Output the (x, y) coordinate of the center of the cell containing the given text.  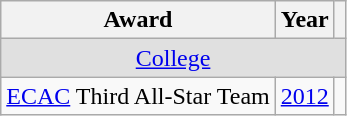
Award (138, 20)
Year (304, 20)
ECAC Third All-Star Team (138, 96)
2012 (304, 96)
College (174, 58)
